Output the (x, y) coordinate of the center of the cell containing the given text.  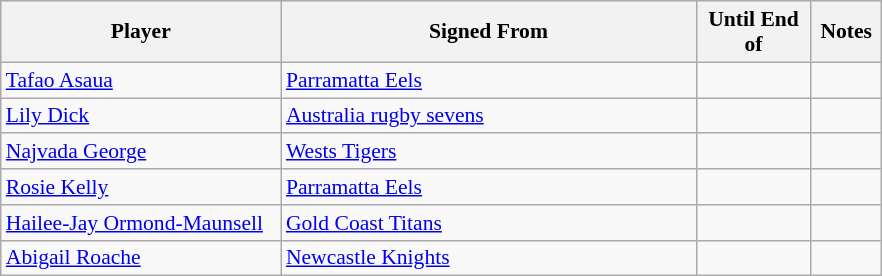
Gold Coast Titans (488, 223)
Lily Dick (141, 116)
Tafao Asaua (141, 80)
Signed From (488, 32)
Abigail Roache (141, 258)
Najvada George (141, 152)
Notes (846, 32)
Until End of (754, 32)
Wests Tigers (488, 152)
Hailee-Jay Ormond-Maunsell (141, 223)
Player (141, 32)
Rosie Kelly (141, 187)
Australia rugby sevens (488, 116)
Newcastle Knights (488, 258)
